Search for the cell housing the specified text and yield its (x, y) center coordinate. 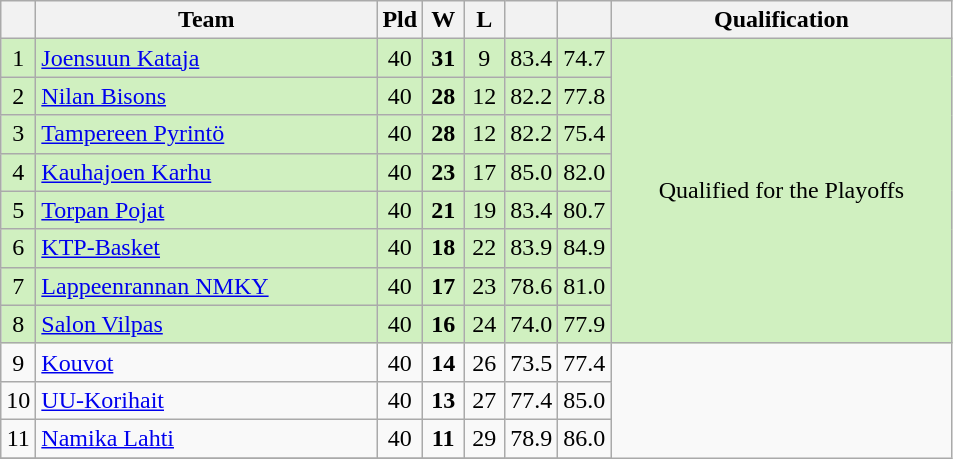
31 (444, 58)
Namika Lahti (206, 438)
5 (18, 210)
74.7 (584, 58)
80.7 (584, 210)
73.5 (532, 362)
L (484, 20)
Pld (400, 20)
Nilan Bisons (206, 96)
27 (484, 400)
8 (18, 324)
74.0 (532, 324)
16 (444, 324)
Tampereen Pyrintö (206, 134)
2 (18, 96)
Joensuun Kataja (206, 58)
1 (18, 58)
29 (484, 438)
84.9 (584, 248)
UU-Korihait (206, 400)
83.9 (532, 248)
75.4 (584, 134)
13 (444, 400)
78.9 (532, 438)
Kauhajoen Karhu (206, 172)
22 (484, 248)
3 (18, 134)
Qualified for the Playoffs (782, 191)
77.9 (584, 324)
KTP-Basket (206, 248)
10 (18, 400)
21 (444, 210)
18 (444, 248)
W (444, 20)
7 (18, 286)
Qualification (782, 20)
Torpan Pojat (206, 210)
77.8 (584, 96)
4 (18, 172)
24 (484, 324)
14 (444, 362)
82.0 (584, 172)
86.0 (584, 438)
Team (206, 20)
81.0 (584, 286)
26 (484, 362)
6 (18, 248)
Kouvot (206, 362)
Salon Vilpas (206, 324)
19 (484, 210)
78.6 (532, 286)
Lappeenrannan NMKY (206, 286)
